Provide the (X, Y) coordinate of the cell's center where the given text is located.  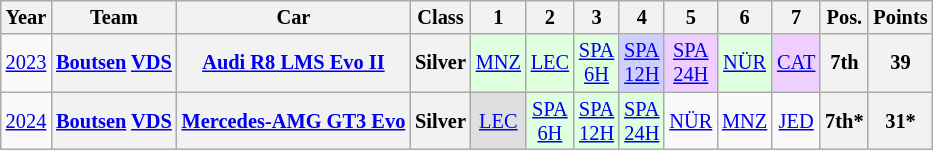
2 (550, 17)
39 (900, 63)
4 (642, 17)
2024 (26, 121)
Class (440, 17)
7 (796, 17)
Mercedes-AMG GT3 Evo (294, 121)
1 (498, 17)
CAT (796, 63)
Pos. (844, 17)
Car (294, 17)
Team (114, 17)
Year (26, 17)
5 (690, 17)
Points (900, 17)
7th (844, 63)
7th* (844, 121)
Audi R8 LMS Evo II (294, 63)
JED (796, 121)
2023 (26, 63)
31* (900, 121)
3 (596, 17)
6 (744, 17)
